Capture the cell that displays the provided text and extract its (X, Y) central coordinate. 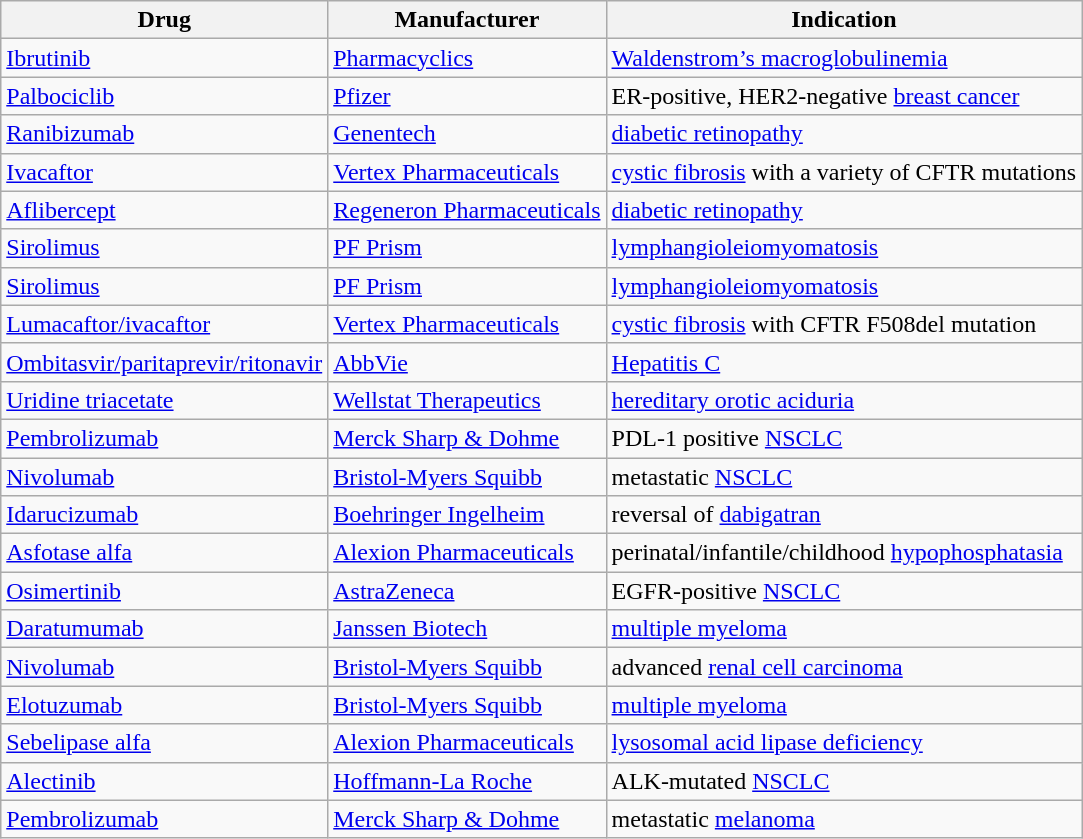
AstraZeneca (467, 591)
Idarucizumab (164, 515)
Osimertinib (164, 591)
Daratumumab (164, 629)
ALK-mutated NSCLC (844, 781)
Uridine triacetate (164, 400)
Indication (844, 20)
Wellstat Therapeutics (467, 400)
Boehringer Ingelheim (467, 515)
Regeneron Pharmaceuticals (467, 210)
Waldenstrom’s macroglobulinemia (844, 58)
Sebelipase alfa (164, 743)
Genentech (467, 134)
metastatic melanoma (844, 819)
Elotuzumab (164, 705)
advanced renal cell carcinoma (844, 667)
Ranibizumab (164, 134)
Drug (164, 20)
Hoffmann-La Roche (467, 781)
metastatic NSCLC (844, 477)
Ivacaftor (164, 172)
Palbociclib (164, 96)
Aflibercept (164, 210)
Alectinib (164, 781)
hereditary orotic aciduria (844, 400)
Lumacaftor/ivacaftor (164, 324)
Asfotase alfa (164, 553)
cystic fibrosis with a variety of CFTR mutations (844, 172)
Janssen Biotech (467, 629)
Pharmacyclics (467, 58)
PDL-1 positive NSCLC (844, 438)
perinatal/infantile/childhood hypophosphatasia (844, 553)
reversal of dabigatran (844, 515)
AbbVie (467, 362)
Ibrutinib (164, 58)
Pfizer (467, 96)
EGFR-positive NSCLC (844, 591)
Hepatitis C (844, 362)
Ombitasvir/paritaprevir/ritonavir (164, 362)
Manufacturer (467, 20)
ER-positive, HER2-negative breast cancer (844, 96)
lysosomal acid lipase deficiency (844, 743)
cystic fibrosis with CFTR F508del mutation (844, 324)
